Find where the given text appears and provide that cell's center as (x, y) coordinate. 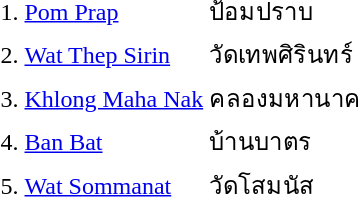
Wat Thep Sirin (114, 54)
Khlong Maha Nak (114, 98)
Ban Bat (114, 142)
